From the cell containing the given text, extract its center point as [X, Y] coordinate. 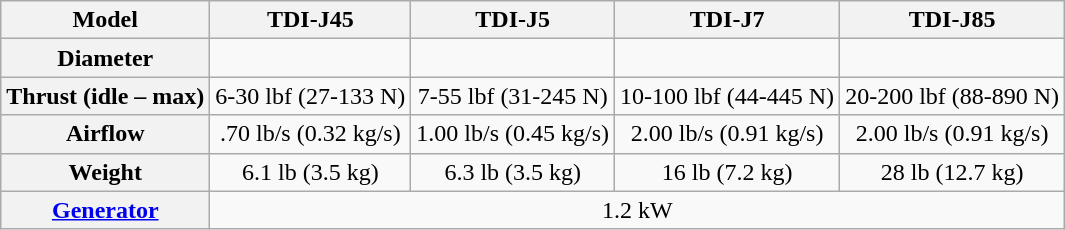
6.1 lb (3.5 kg) [310, 172]
Diameter [106, 58]
TDI-J5 [513, 20]
Weight [106, 172]
TDI-J45 [310, 20]
7-55 lbf (31-245 N) [513, 96]
1.00 lb/s (0.45 kg/s) [513, 134]
20-200 lbf (88-890 N) [952, 96]
16 lb (7.2 kg) [728, 172]
TDI-J7 [728, 20]
TDI-J85 [952, 20]
Thrust (idle – max) [106, 96]
.70 lb/s (0.32 kg/s) [310, 134]
Model [106, 20]
28 lb (12.7 kg) [952, 172]
6-30 lbf (27-133 N) [310, 96]
6.3 lb (3.5 kg) [513, 172]
Generator [106, 210]
Airflow [106, 134]
1.2 kW [638, 210]
10-100 lbf (44-445 N) [728, 96]
